Pinpoint the cell where the given text exists, returning its [x, y] midpoint coordinate. 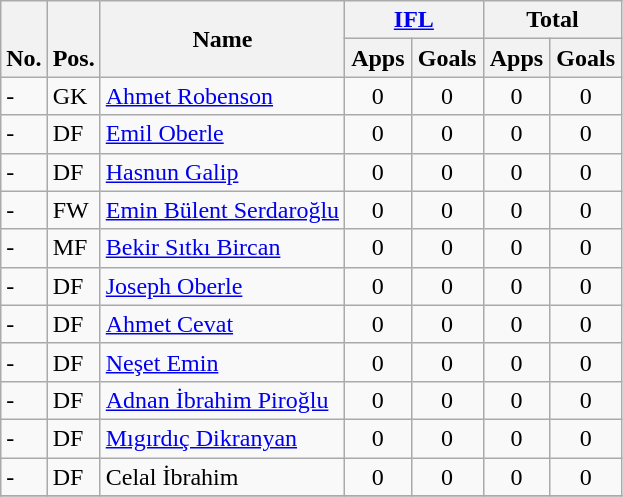
FW [74, 210]
Pos. [74, 39]
Emin Bülent Serdaroğlu [222, 210]
Name [222, 39]
Ahmet Cevat [222, 324]
Hasnun Galip [222, 172]
IFL [414, 20]
MF [74, 248]
GK [74, 96]
Celal İbrahim [222, 477]
Ahmet Robenson [222, 96]
Bekir Sıtkı Bircan [222, 248]
Joseph Oberle [222, 286]
Neşet Emin [222, 362]
Adnan İbrahim Piroğlu [222, 400]
Total [552, 20]
No. [24, 39]
Mıgırdıç Dikranyan [222, 438]
Emil Oberle [222, 134]
